Pinpoint the cell where the given text exists, returning its (x, y) midpoint coordinate. 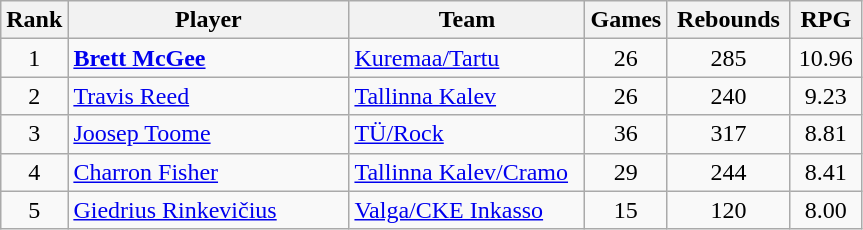
15 (626, 210)
9.23 (826, 96)
10.96 (826, 58)
285 (729, 58)
RPG (826, 20)
2 (34, 96)
Rebounds (729, 20)
Giedrius Rinkevičius (208, 210)
317 (729, 134)
244 (729, 172)
Valga/CKE Inkasso (467, 210)
Player (208, 20)
Brett McGee (208, 58)
Rank (34, 20)
1 (34, 58)
8.81 (826, 134)
36 (626, 134)
5 (34, 210)
8.00 (826, 210)
Tallinna Kalev/Cramo (467, 172)
Tallinna Kalev (467, 96)
8.41 (826, 172)
240 (729, 96)
29 (626, 172)
3 (34, 134)
Travis Reed (208, 96)
Joosep Toome (208, 134)
Kuremaa/Tartu (467, 58)
TÜ/Rock (467, 134)
4 (34, 172)
Charron Fisher (208, 172)
120 (729, 210)
Team (467, 20)
Games (626, 20)
